Find where the given text appears and provide that cell's center as [X, Y] coordinate. 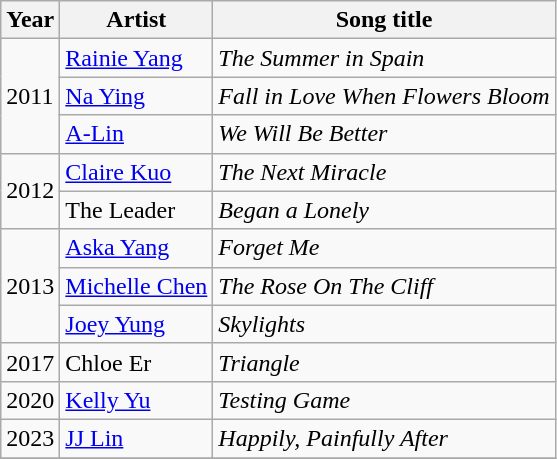
Happily, Painfully After [384, 438]
Forget Me [384, 248]
A-Lin [136, 134]
Year [30, 20]
The Summer in Spain [384, 58]
Rainie Yang [136, 58]
The Next Miracle [384, 172]
We Will Be Better [384, 134]
Testing Game [384, 400]
Skylights [384, 324]
Fall in Love When Flowers Bloom [384, 96]
Na Ying [136, 96]
Michelle Chen [136, 286]
Joey Yung [136, 324]
2020 [30, 400]
JJ Lin [136, 438]
The Leader [136, 210]
2013 [30, 286]
2012 [30, 191]
Song title [384, 20]
Chloe Er [136, 362]
The Rose On The Cliff [384, 286]
Artist [136, 20]
2011 [30, 96]
2017 [30, 362]
Aska Yang [136, 248]
2023 [30, 438]
Began a Lonely [384, 210]
Triangle [384, 362]
Claire Kuo [136, 172]
Kelly Yu [136, 400]
